Scan for the cell matching the given text and deliver its (X, Y) coordinate at center. 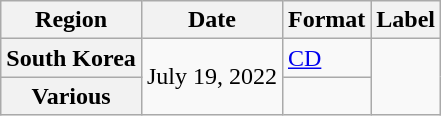
Date (212, 20)
South Korea (72, 58)
Various (72, 96)
Format (326, 20)
Region (72, 20)
CD (326, 58)
July 19, 2022 (212, 77)
Label (406, 20)
